Determine the [X, Y] coordinate at the center of the cell enclosing the given text.  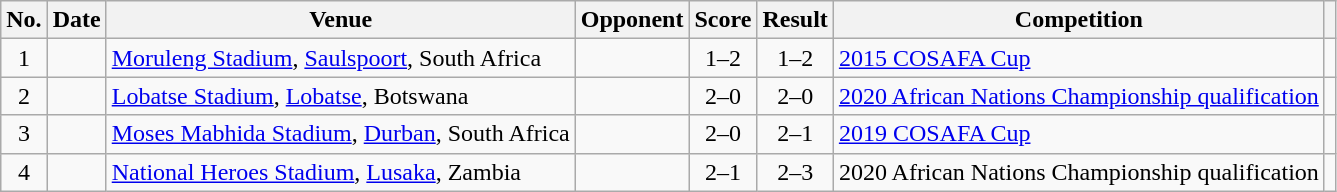
National Heroes Stadium, Lusaka, Zambia [340, 172]
2 [24, 96]
Venue [340, 20]
2015 COSAFA Cup [1078, 58]
4 [24, 172]
Competition [1078, 20]
2019 COSAFA Cup [1078, 134]
3 [24, 134]
No. [24, 20]
1 [24, 58]
Opponent [632, 20]
2–3 [795, 172]
Result [795, 20]
Date [76, 20]
Lobatse Stadium, Lobatse, Botswana [340, 96]
Score [723, 20]
Moses Mabhida Stadium, Durban, South Africa [340, 134]
Moruleng Stadium, Saulspoort, South Africa [340, 58]
